Pinpoint the cell where the given text exists, returning its (x, y) midpoint coordinate. 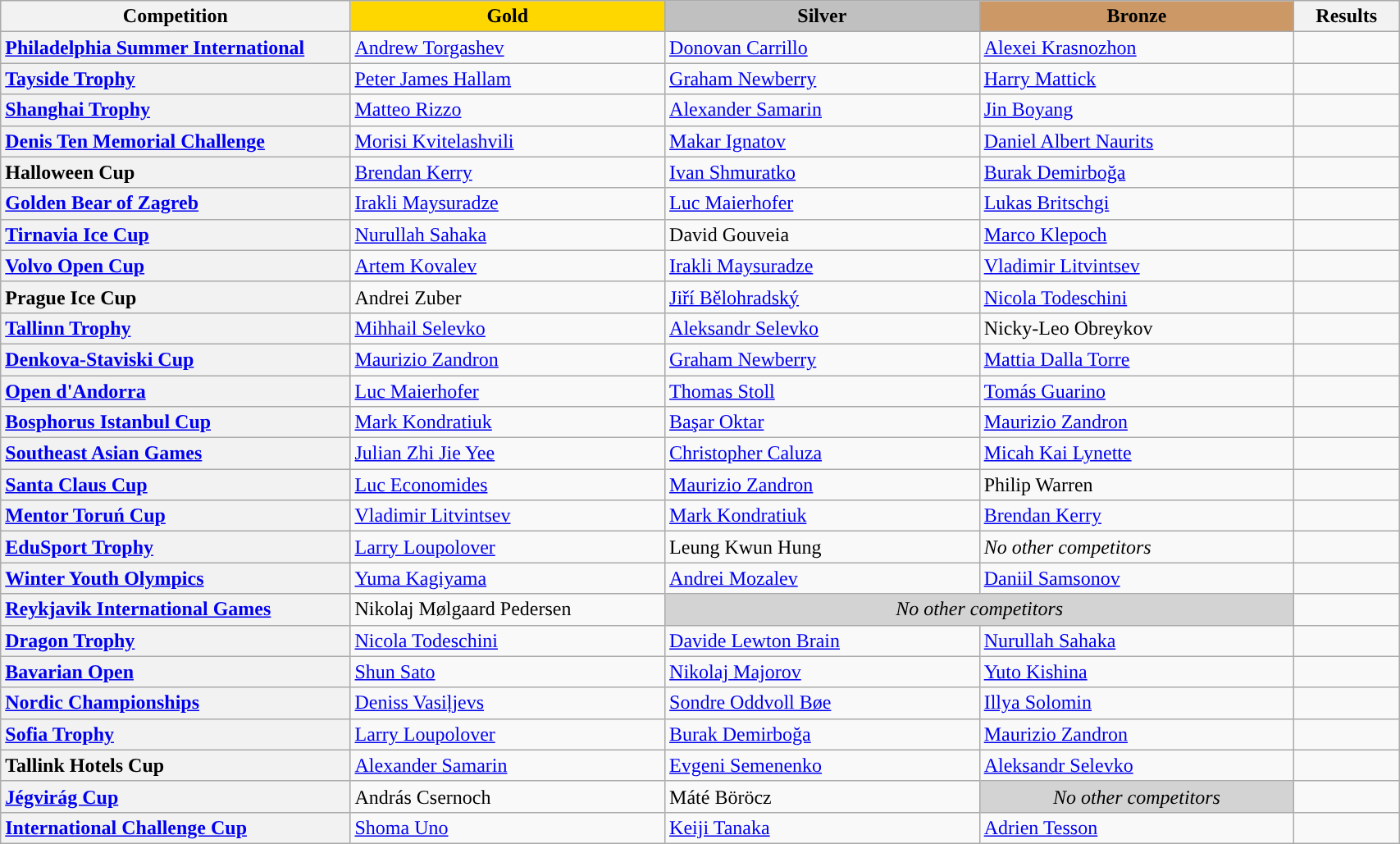
Bavarian Open (176, 672)
Denkova-Staviski Cup (176, 359)
Julian Zhi Jie Yee (508, 454)
Máté Böröcz (823, 796)
Reykjavik International Games (176, 609)
Denis Ten Memorial Challenge (176, 141)
Jin Boyang (1137, 110)
Yuto Kishina (1137, 672)
Gold (508, 16)
Bronze (1137, 16)
Results (1347, 16)
Andrei Zuber (508, 297)
Shanghai Trophy (176, 110)
Daniil Samsonov (1137, 578)
Santa Claus Cup (176, 485)
Dragon Trophy (176, 641)
Halloween Cup (176, 172)
Micah Kai Lynette (1137, 454)
International Challenge Cup (176, 828)
Illya Solomin (1137, 703)
Jégvirág Cup (176, 796)
Tomás Guarino (1137, 391)
Open d'Andorra (176, 391)
Mattia Dalla Torre (1137, 359)
Shoma Uno (508, 828)
Sofia Trophy (176, 734)
Nicky-Leo Obreykov (1137, 328)
Harry Mattick (1137, 79)
Ivan Shmuratko (823, 172)
Southeast Asian Games (176, 454)
Davide Lewton Brain (823, 641)
Philip Warren (1137, 485)
EduSport Trophy (176, 547)
Shun Sato (508, 672)
Mihhail Selevko (508, 328)
Leung Kwun Hung (823, 547)
Tallink Hotels Cup (176, 765)
Sondre Oddvoll Bøe (823, 703)
Donovan Carrillo (823, 48)
Andrew Torgashev (508, 48)
Prague Ice Cup (176, 297)
András Csernoch (508, 796)
Nikolaj Mølgaard Pedersen (508, 609)
Luc Economides (508, 485)
Thomas Stoll (823, 391)
Daniel Albert Naurits (1137, 141)
Winter Youth Olympics (176, 578)
Competition (176, 16)
Marco Klepoch (1137, 235)
Christopher Caluza (823, 454)
Peter James Hallam (508, 79)
David Gouveia (823, 235)
Adrien Tesson (1137, 828)
Makar Ignatov (823, 141)
Golden Bear of Zagreb (176, 203)
Alexei Krasnozhon (1137, 48)
Matteo Rizzo (508, 110)
Silver (823, 16)
Volvo Open Cup (176, 266)
Tayside Trophy (176, 79)
Yuma Kagiyama (508, 578)
Tirnavia Ice Cup (176, 235)
Başar Oktar (823, 422)
Philadelphia Summer International (176, 48)
Evgeni Semenenko (823, 765)
Deniss Vasiļjevs (508, 703)
Andrei Mozalev (823, 578)
Mentor Toruń Cup (176, 516)
Tallinn Trophy (176, 328)
Keiji Tanaka (823, 828)
Lukas Britschgi (1137, 203)
Nikolaj Majorov (823, 672)
Jiří Bělohradský (823, 297)
Morisi Kvitelashvili (508, 141)
Nordic Championships (176, 703)
Artem Kovalev (508, 266)
Bosphorus Istanbul Cup (176, 422)
